Output the [X, Y] coordinate of the center of the cell containing the given text.  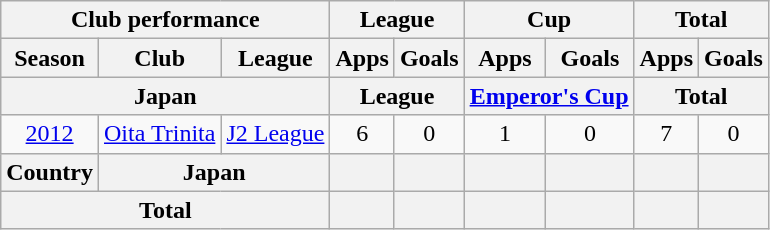
6 [362, 134]
J2 League [276, 134]
Country [50, 172]
2012 [50, 134]
Emperor's Cup [549, 96]
Club [159, 58]
1 [505, 134]
Season [50, 58]
Cup [549, 20]
Oita Trinita [159, 134]
Club performance [166, 20]
7 [666, 134]
